Determine the [X, Y] coordinate at the center of the cell enclosing the given text.  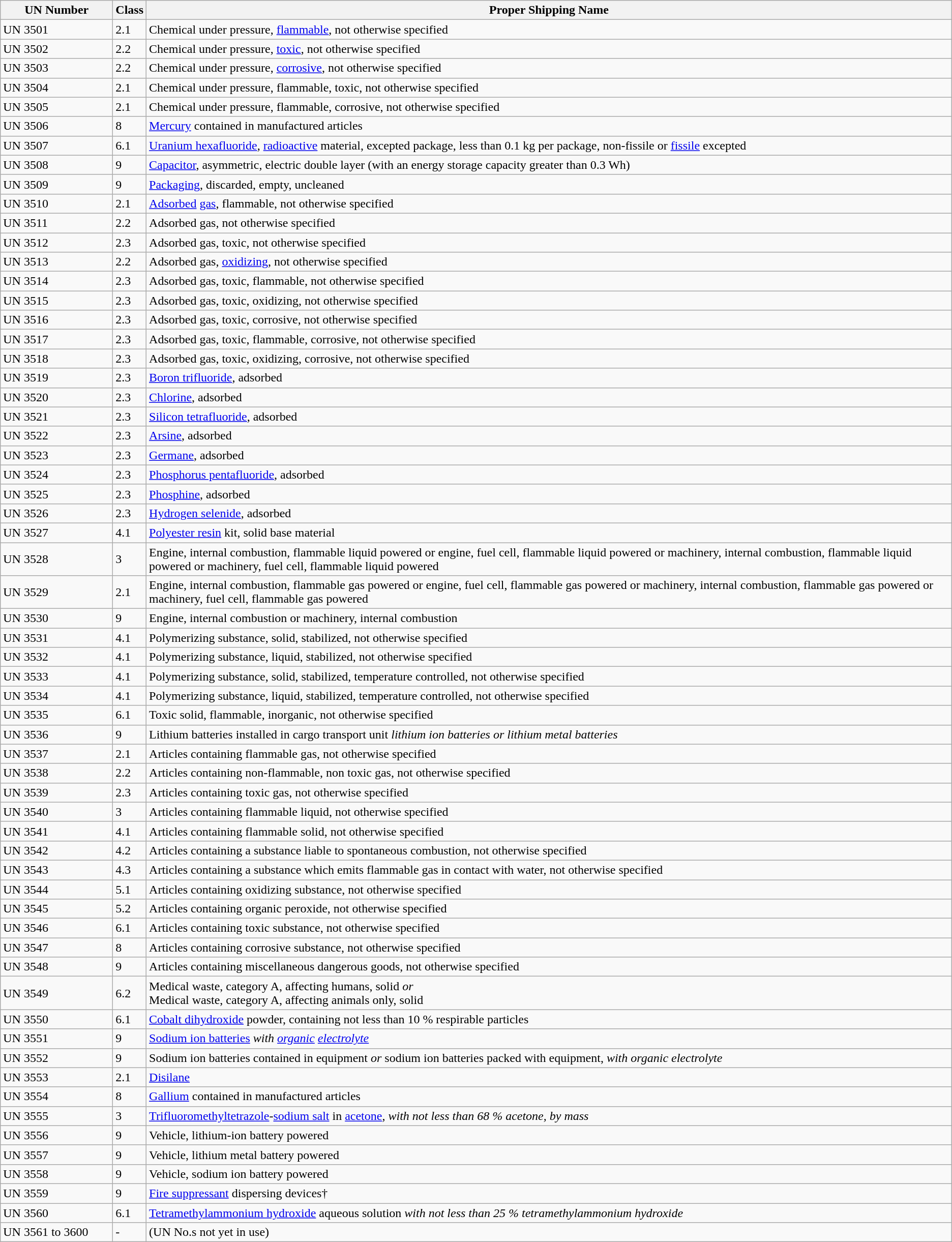
UN 3555 [57, 1116]
Adsorbed gas, toxic, flammable, not otherwise specified [549, 281]
UN 3528 [57, 558]
Capacitor, asymmetric, electric double layer (with an energy storage capacity greater than 0.3 Wh) [549, 165]
UN 3526 [57, 513]
UN 3520 [57, 397]
Articles containing a substance which emits flammable gas in contact with water, not otherwise specified [549, 870]
Chemical under pressure, toxic, not otherwise specified [549, 49]
Adsorbed gas, toxic, corrosive, not otherwise specified [549, 320]
Gallium contained in manufactured articles [549, 1097]
5.2 [130, 909]
UN Number [57, 10]
Medical waste, category A, affecting humans, solid orMedical waste, category A, affecting animals only, solid [549, 993]
Cobalt dihydroxide powder, containing not less than 10 % respirable particles [549, 1019]
Tetramethylammonium hydroxide aqueous solution with not less than 25 % tetramethylammonium hydroxide [549, 1213]
Vehicle, lithium-ion battery powered [549, 1135]
UN 3537 [57, 754]
UN 3556 [57, 1135]
UN 3542 [57, 850]
UN 3544 [57, 890]
UN 3514 [57, 281]
Hydrogen selenide, adsorbed [549, 513]
Vehicle, lithium metal battery powered [549, 1155]
Phosphorus pentafluoride, adsorbed [549, 475]
UN 3518 [57, 359]
UN 3539 [57, 792]
Uranium hexafluoride, radioactive material, excepted package, less than 0.1 kg per package, non-fissile or fissile excepted [549, 145]
UN 3546 [57, 928]
Proper Shipping Name [549, 10]
Articles containing flammable liquid, not otherwise specified [549, 812]
Adsorbed gas, toxic, not otherwise specified [549, 243]
UN 3543 [57, 870]
UN 3525 [57, 494]
UN 3545 [57, 909]
Polyester resin kit, solid base material [549, 533]
Arsine, adsorbed [549, 436]
UN 3502 [57, 49]
UN 3532 [57, 657]
UN 3527 [57, 533]
UN 3509 [57, 184]
UN 3505 [57, 107]
UN 3553 [57, 1077]
Chemical under pressure, flammable, toxic, not otherwise specified [549, 87]
Articles containing a substance liable to spontaneous combustion, not otherwise specified [549, 850]
Sodium ion batteries contained in equipment or sodium ion batteries packed with equipment, with organic electrolyte [549, 1058]
Sodium ion batteries with organic electrolyte [549, 1039]
6.2 [130, 993]
Polymerizing substance, solid, stabilized, not otherwise specified [549, 638]
Adsorbed gas, toxic, oxidizing, corrosive, not otherwise specified [549, 359]
Articles containing flammable solid, not otherwise specified [549, 831]
UN 3554 [57, 1097]
UN 3506 [57, 126]
UN 3508 [57, 165]
Articles containing corrosive substance, not otherwise specified [549, 948]
UN 3531 [57, 638]
UN 3515 [57, 301]
UN 3519 [57, 378]
UN 3529 [57, 592]
Articles containing flammable gas, not otherwise specified [549, 754]
Articles containing non-flammable, non toxic gas, not otherwise specified [549, 773]
Articles containing organic peroxide, not otherwise specified [549, 909]
UN 3549 [57, 993]
UN 3516 [57, 320]
UN 3552 [57, 1058]
Packaging, discarded, empty, uncleaned [549, 184]
Polymerizing substance, liquid, stabilized, temperature controlled, not otherwise specified [549, 696]
UN 3538 [57, 773]
UN 3504 [57, 87]
Articles containing toxic substance, not otherwise specified [549, 928]
UN 3530 [57, 618]
UN 3535 [57, 715]
Fire suppressant dispersing devices† [549, 1193]
Silicon tetrafluoride, adsorbed [549, 417]
UN 3548 [57, 967]
- [130, 1232]
Chemical under pressure, corrosive, not otherwise specified [549, 68]
UN 3522 [57, 436]
Germane, adsorbed [549, 455]
5.1 [130, 890]
Polymerizing substance, liquid, stabilized, not otherwise specified [549, 657]
UN 3541 [57, 831]
Disilane [549, 1077]
UN 3560 [57, 1213]
Lithium batteries installed in cargo transport unit lithium ion batteries or lithium metal batteries [549, 734]
UN 3503 [57, 68]
UN 3513 [57, 262]
Adsorbed gas, toxic, flammable, corrosive, not otherwise specified [549, 339]
Articles containing toxic gas, not otherwise specified [549, 792]
Chemical under pressure, flammable, not otherwise specified [549, 29]
Polymerizing substance, solid, stabilized, temperature controlled, not otherwise specified [549, 676]
UN 3507 [57, 145]
Class [130, 10]
Articles containing miscellaneous dangerous goods, not otherwise specified [549, 967]
UN 3536 [57, 734]
(UN No.s not yet in use) [549, 1232]
Chemical under pressure, flammable, corrosive, not otherwise specified [549, 107]
Adsorbed gas, oxidizing, not otherwise specified [549, 262]
Adsorbed gas, toxic, oxidizing, not otherwise specified [549, 301]
Boron trifluoride, adsorbed [549, 378]
UN 3550 [57, 1019]
UN 3510 [57, 203]
Vehicle, sodium ion battery powered [549, 1174]
UN 3547 [57, 948]
Adsorbed gas, flammable, not otherwise specified [549, 203]
UN 3533 [57, 676]
Adsorbed gas, not otherwise specified [549, 223]
UN 3524 [57, 475]
UN 3540 [57, 812]
UN 3523 [57, 455]
UN 3521 [57, 417]
Articles containing oxidizing substance, not otherwise specified [549, 890]
UN 3512 [57, 243]
UN 3534 [57, 696]
Chlorine, adsorbed [549, 397]
Toxic solid, flammable, inorganic, not otherwise specified [549, 715]
UN 3501 [57, 29]
4.3 [130, 870]
Trifluoromethyltetrazole-sodium salt in acetone, with not less than 68 % acetone, by mass [549, 1116]
4.2 [130, 850]
UN 3559 [57, 1193]
UN 3557 [57, 1155]
UN 3551 [57, 1039]
UN 3511 [57, 223]
UN 3517 [57, 339]
Phosphine, adsorbed [549, 494]
UN 3558 [57, 1174]
Engine, internal combustion or machinery, internal combustion [549, 618]
Mercury contained in manufactured articles [549, 126]
UN 3561 to 3600 [57, 1232]
